Capture the cell that displays the provided text and extract its [x, y] central coordinate. 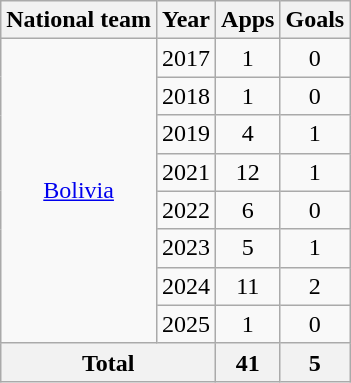
Bolivia [79, 191]
2022 [186, 210]
Goals [315, 20]
Apps [248, 20]
Year [186, 20]
12 [248, 172]
2018 [186, 96]
2023 [186, 248]
2 [315, 286]
2024 [186, 286]
4 [248, 134]
2017 [186, 58]
2021 [186, 172]
2025 [186, 324]
41 [248, 362]
2019 [186, 134]
National team [79, 20]
11 [248, 286]
Total [108, 362]
6 [248, 210]
